Locate the cell with the specified text and output its [x, y] center coordinate. 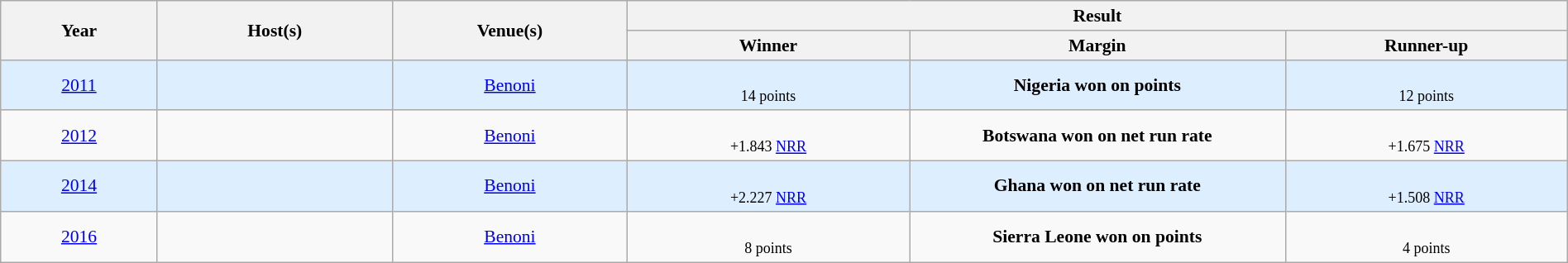
Host(s) [275, 30]
Year [79, 30]
Winner [769, 45]
Result [1098, 16]
Nigeria won on points [1098, 84]
2016 [79, 237]
Sierra Leone won on points [1098, 237]
Botswana won on net run rate [1098, 136]
4 points [1426, 237]
Venue(s) [509, 30]
2014 [79, 187]
+1.675 NRR [1426, 136]
+2.227 NRR [769, 187]
8 points [769, 237]
Runner-up [1426, 45]
+1.843 NRR [769, 136]
12 points [1426, 84]
+1.508 NRR [1426, 187]
2012 [79, 136]
Margin [1098, 45]
Ghana won on net run rate [1098, 187]
2011 [79, 84]
14 points [769, 84]
